From the cell containing the given text, extract its center point as [X, Y] coordinate. 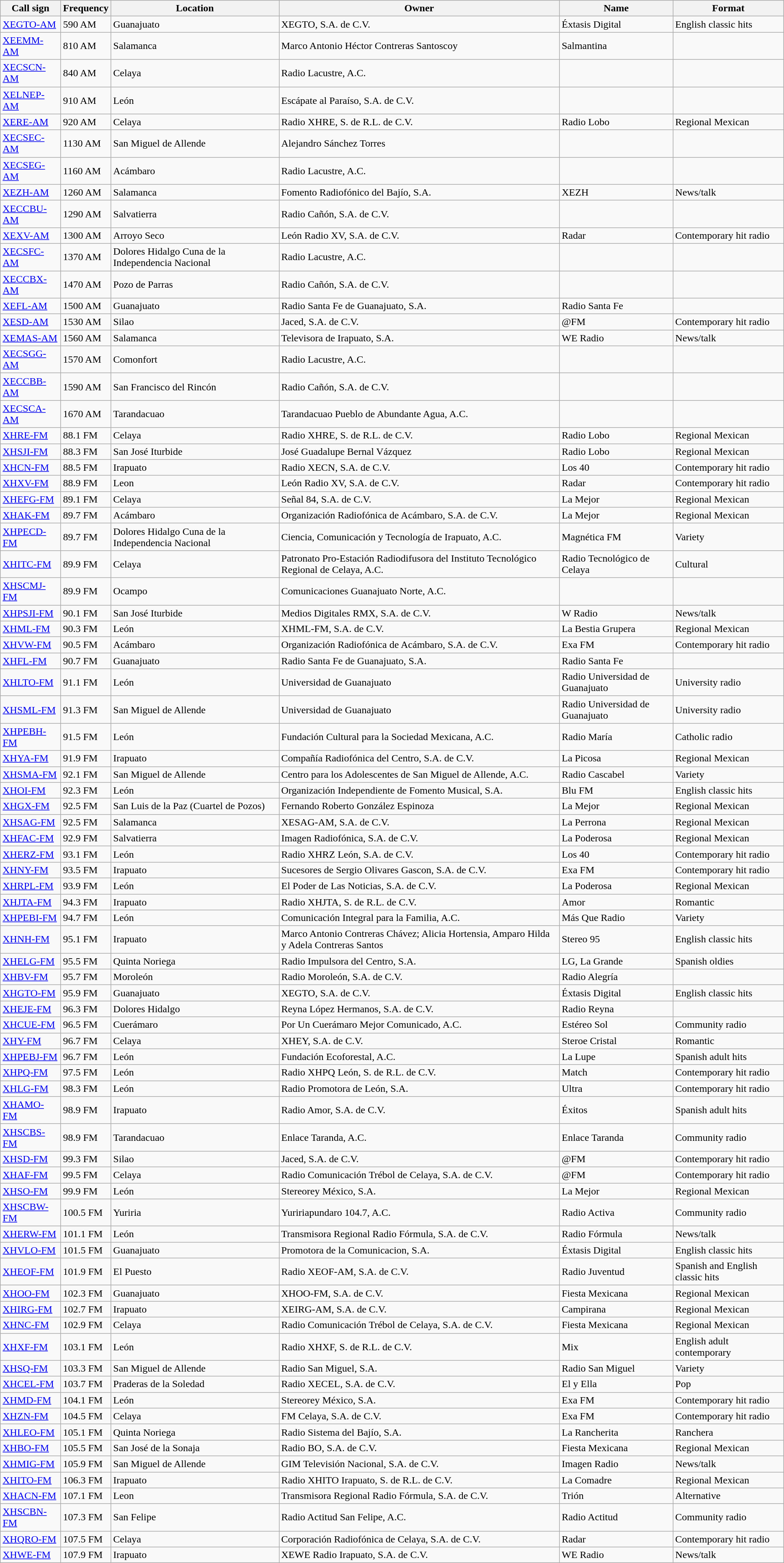
103.7 FM [86, 1384]
Compañía Radiofónica del Centro, S.A. de C.V. [419, 758]
San Luis de la Paz (Cuartel de Pozos) [195, 806]
Estéreo Sol [616, 1025]
XHSJI-FM [31, 451]
Radio Moroleón, S.A. de C.V. [419, 977]
107.9 FM [86, 1555]
XHFAC-FM [31, 838]
XHPEBI-FM [31, 918]
XHJTA-FM [31, 902]
Radio Alegría [616, 977]
XHNC-FM [31, 1325]
FM Celaya, S.A. de C.V. [419, 1416]
Comonfort [195, 359]
Name [616, 8]
88.9 FM [86, 483]
104.5 FM [86, 1416]
Pop [728, 1384]
XHZN-FM [31, 1416]
Stereo 95 [616, 940]
Radio San Miguel, S.A. [419, 1368]
XEZH-AM [31, 192]
XESAG-AM, S.A. de C.V. [419, 822]
Promotora de la Comunicacion, S.A. [419, 1250]
XECSCA-AM [31, 414]
Owner [419, 8]
Fundación Ecoforestal, A.C. [419, 1057]
La Lupe [616, 1057]
Radio Actitud San Felipe, A.C. [419, 1518]
XHPEBJ-FM [31, 1057]
1590 AM [86, 387]
96.3 FM [86, 1009]
XHQRO-FM [31, 1539]
XHIRG-FM [31, 1309]
English adult contemporary [728, 1347]
XHERZ-FM [31, 854]
102.3 FM [86, 1293]
XHBO-FM [31, 1448]
94.7 FM [86, 918]
XHLG-FM [31, 1088]
88.1 FM [86, 436]
XHNY-FM [31, 870]
XHCEL-FM [31, 1384]
Radio Tecnológico de Celaya [616, 564]
XHGTO-FM [31, 993]
XHPSJI-FM [31, 613]
Campirana [616, 1309]
99.5 FM [86, 1175]
Señal 84, S.A. de C.V. [419, 499]
XHVLO-FM [31, 1250]
XEEMM-AM [31, 46]
XHSD-FM [31, 1159]
Call sign [31, 8]
La Rancherita [616, 1432]
San Felipe [195, 1518]
San José de la Sonaja [195, 1448]
Radio XECEL, S.A. de C.V. [419, 1384]
103.1 FM [86, 1347]
Comunicaciones Guanajuato Norte, A.C. [419, 591]
XHMIG-FM [31, 1464]
XHNH-FM [31, 940]
XHML-FM, S.A. de C.V. [419, 629]
Tarandacuao Pueblo de Abundante Agua, A.C. [419, 414]
103.3 FM [86, 1368]
91.3 FM [86, 709]
92.9 FM [86, 838]
XHSML-FM [31, 709]
XHSCBN-FM [31, 1518]
XHERW-FM [31, 1234]
97.5 FM [86, 1073]
920 AM [86, 122]
XHCN-FM [31, 467]
La Bestia Grupera [616, 629]
XHSO-FM [31, 1191]
XHEJE-FM [31, 1009]
Radio Amor, S.A. de C.V. [419, 1110]
XESD-AM [31, 322]
Radio XHJTA, S. de R.L. de C.V. [419, 902]
104.1 FM [86, 1400]
Éxitos [616, 1110]
590 AM [86, 24]
La Picosa [616, 758]
XHOO-FM, S.A. de C.V. [419, 1293]
Centro para los Adolescentes de San Miguel de Allende, A.C. [419, 774]
Frequency [86, 8]
92.3 FM [86, 790]
Organización Independiente de Fomento Musical, S.A. [419, 790]
105.5 FM [86, 1448]
XEFL-AM [31, 306]
101.1 FM [86, 1234]
XHY-FM [31, 1041]
1560 AM [86, 338]
Alternative [728, 1496]
1530 AM [86, 322]
XHSCBS-FM [31, 1137]
Por Un Cuerámaro Mejor Comunicado, A.C. [419, 1025]
XHLEO-FM [31, 1432]
XELNEP-AM [31, 101]
XHVW-FM [31, 645]
88.5 FM [86, 467]
Más Que Radio [616, 918]
XHBV-FM [31, 977]
Sucesores de Sergio Olivares Gascon, S.A. de C.V. [419, 870]
100.5 FM [86, 1213]
1570 AM [86, 359]
XHITC-FM [31, 564]
El Puesto [195, 1272]
XEIRG-AM, S.A. de C.V. [419, 1309]
XHPECD-FM [31, 537]
LG, La Grande [616, 961]
XECCBU-AM [31, 214]
XHELG-FM [31, 961]
XHMD-FM [31, 1400]
El y Ella [616, 1384]
XERE-AM [31, 122]
El Poder de Las Noticias, S.A. de C.V. [419, 886]
XHLTO-FM [31, 683]
XECCBB-AM [31, 387]
105.1 FM [86, 1432]
91.1 FM [86, 683]
Patronato Pro-Estación Radiodifusora del Instituto Tecnológico Regional de Celaya, A.C. [419, 564]
XHOI-FM [31, 790]
Escápate al Paraíso, S.A. de C.V. [419, 101]
Cuerámaro [195, 1025]
1290 AM [86, 214]
XEMAS-AM [31, 338]
Catholic radio [728, 737]
Radio Promotora de León, S.A. [419, 1088]
Yuriria [195, 1213]
105.9 FM [86, 1464]
Steroe Cristal [616, 1041]
98.3 FM [86, 1088]
Trión [616, 1496]
Radio XHRZ León, S.A. de C.V. [419, 854]
XHML-FM [31, 629]
Salmantina [616, 46]
Radio BO, S.A. de C.V. [419, 1448]
La Comadre [616, 1480]
XHEOF-FM [31, 1272]
91.5 FM [86, 737]
93.9 FM [86, 886]
1500 AM [86, 306]
San Francisco del Rincón [195, 387]
1130 AM [86, 143]
Alejandro Sánchez Torres [419, 143]
XHSQ-FM [31, 1368]
XHXV-FM [31, 483]
Yuririapundaro 104.7, A.C. [419, 1213]
La Perrona [616, 822]
91.9 FM [86, 758]
Imagen Radiofónica, S.A. de C.V. [419, 838]
Blu FM [616, 790]
Praderas de la Soledad [195, 1384]
101.5 FM [86, 1250]
Location [195, 8]
1160 AM [86, 171]
Fundación Cultural para la Sociedad Mexicana, A.C. [419, 737]
XHPEBH-FM [31, 737]
XEWE Radio Irapuato, S.A. de C.V. [419, 1555]
XEGTO-AM [31, 24]
107.5 FM [86, 1539]
XHSCBW-FM [31, 1213]
Pozo de Parras [195, 284]
W Radio [616, 613]
107.3 FM [86, 1518]
XHYA-FM [31, 758]
Radio XEOF-AM, S.A. de C.V. [419, 1272]
106.3 FM [86, 1480]
XECSEC-AM [31, 143]
101.9 FM [86, 1272]
Radio Activa [616, 1213]
XHOO-FM [31, 1293]
XEZH [616, 192]
XHRPL-FM [31, 886]
XHAF-FM [31, 1175]
88.3 FM [86, 451]
Enlace Taranda [616, 1137]
XHEY, S.A. de C.V. [419, 1041]
Marco Antonio Héctor Contreras Santoscoy [419, 46]
Reyna López Hermanos, S.A. de C.V. [419, 1009]
XEXV-AM [31, 235]
XHWE-FM [31, 1555]
XHPQ-FM [31, 1073]
XHSAG-FM [31, 822]
Radio Fórmula [616, 1234]
Magnética FM [616, 537]
Format [728, 8]
Ultra [616, 1088]
XHITO-FM [31, 1480]
XHFL-FM [31, 661]
Radio XHPQ León, S. de R.L. de C.V. [419, 1073]
XHAK-FM [31, 515]
1300 AM [86, 235]
Radio XECN, S.A. de C.V. [419, 467]
93.5 FM [86, 870]
Radio Reyna [616, 1009]
90.5 FM [86, 645]
94.3 FM [86, 902]
95.1 FM [86, 940]
XHEFG-FM [31, 499]
XHSMA-FM [31, 774]
Ciencia, Comunicación y Tecnología de Irapuato, A.C. [419, 537]
XECCBX-AM [31, 284]
99.9 FM [86, 1191]
90.3 FM [86, 629]
Spanish oldies [728, 961]
XECSEG-AM [31, 171]
Enlace Taranda, A.C. [419, 1137]
92.1 FM [86, 774]
XECSFC-AM [31, 257]
Mix [616, 1347]
XHRE-FM [31, 436]
107.1 FM [86, 1496]
Corporación Radiofónica de Celaya, S.A. de C.V. [419, 1539]
Fomento Radiofónico del Bajío, S.A. [419, 192]
XHSCMJ-FM [31, 591]
XECSCN-AM [31, 73]
90.7 FM [86, 661]
Radio Actitud [616, 1518]
Moroleón [195, 977]
XHACN-FM [31, 1496]
Radio XHITO Irapuato, S. de R.L. de C.V. [419, 1480]
Medios Digitales RMX, S.A. de C.V. [419, 613]
Amor [616, 902]
99.3 FM [86, 1159]
Radio María [616, 737]
Arroyo Seco [195, 235]
Spanish and English classic hits [728, 1272]
840 AM [86, 73]
95.9 FM [86, 993]
Imagen Radio [616, 1464]
96.5 FM [86, 1025]
910 AM [86, 101]
89.1 FM [86, 499]
Radio Impulsora del Centro, S.A. [419, 961]
Radio Cascabel [616, 774]
95.5 FM [86, 961]
1370 AM [86, 257]
1670 AM [86, 414]
Televisora de Irapuato, S.A. [419, 338]
Marco Antonio Contreras Chávez; Alicia Hortensia, Amparo Hilda y Adela Contreras Santos [419, 940]
XECSGG-AM [31, 359]
Ocampo [195, 591]
93.1 FM [86, 854]
Fernando Roberto González Espinoza [419, 806]
XHAMO-FM [31, 1110]
810 AM [86, 46]
102.9 FM [86, 1325]
XHGX-FM [31, 806]
Radio Sistema del Bajío, S.A. [419, 1432]
José Guadalupe Bernal Vázquez [419, 451]
102.7 FM [86, 1309]
Dolores Hidalgo [195, 1009]
XHCUE-FM [31, 1025]
Ranchera [728, 1432]
Radio San Miguel [616, 1368]
1470 AM [86, 284]
95.7 FM [86, 977]
XHXF-FM [31, 1347]
90.1 FM [86, 613]
Comunicación Integral para la Familia, A.C. [419, 918]
Cultural [728, 564]
Radio XHXF, S. de R.L. de C.V. [419, 1347]
Match [616, 1073]
1260 AM [86, 192]
Radio Juventud [616, 1272]
GIM Televisión Nacional, S.A. de C.V. [419, 1464]
